Determine the [X, Y] coordinate at the center of the cell enclosing the given text.  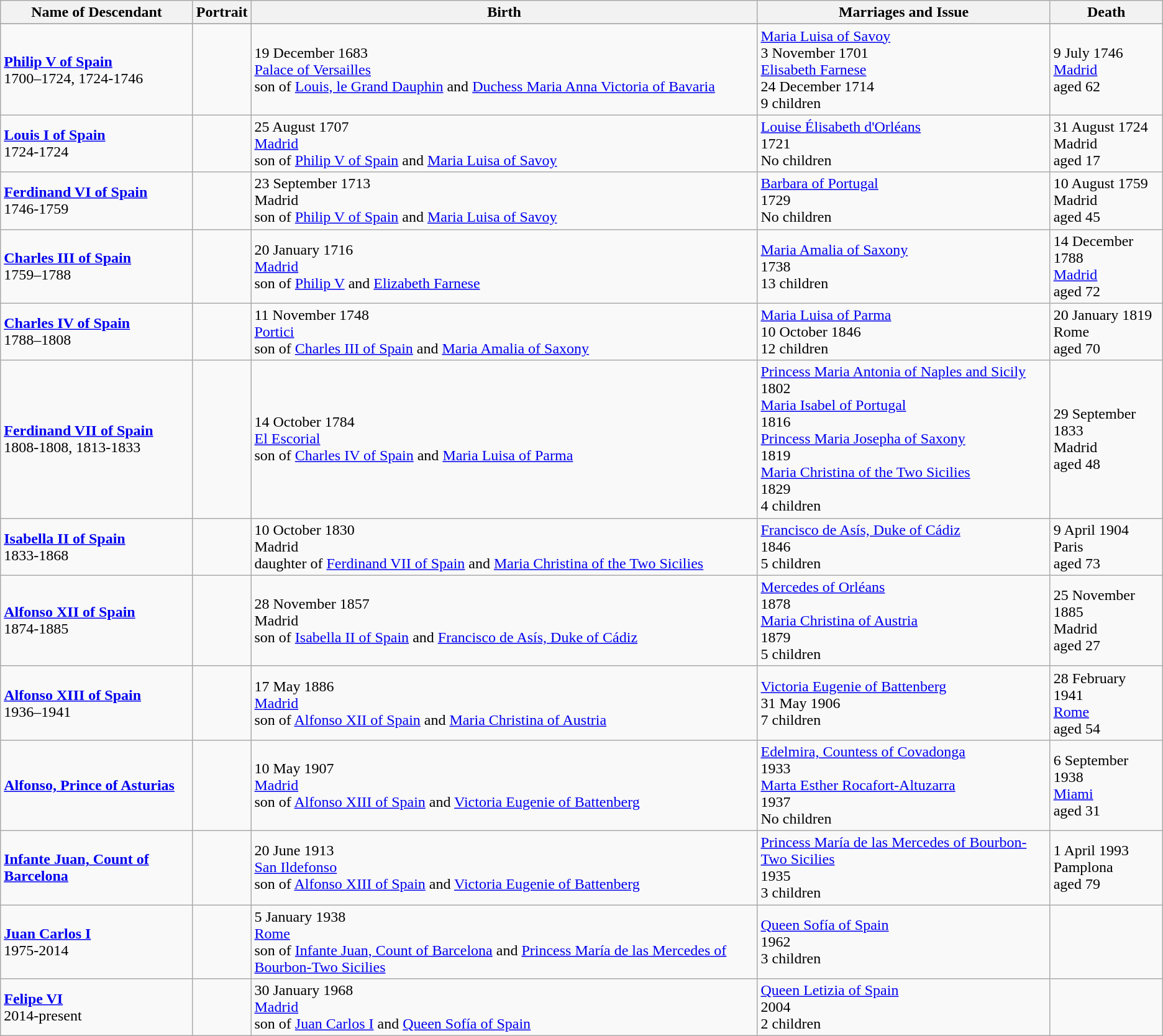
Felipe VI2014-present [97, 1007]
Charles III of Spain1759–1788 [97, 266]
11 November 1748Porticison of Charles III of Spain and Maria Amalia of Saxony [504, 332]
20 January 1716Madridson of Philip V and Elizabeth Farnese [504, 266]
20 January 1819Romeaged 70 [1106, 332]
23 September 1713Madridson of Philip V of Spain and Maria Luisa of Savoy [504, 201]
Philip V of Spain1700–1724, 1724-1746 [97, 70]
Charles IV of Spain1788–1808 [97, 332]
30 January 1968Madrid son of Juan Carlos I and Queen Sofía of Spain [504, 1007]
5 January 1938Rome son of Infante Juan, Count of Barcelona and Princess María de las Mercedes of Bourbon-Two Sicilies [504, 942]
Ferdinand VI of Spain1746-1759 [97, 201]
Queen Sofía of Spain19623 children [903, 942]
Name of Descendant [97, 12]
6 September 1938Miamiaged 31 [1106, 785]
Alfonso XII of Spain1874-1885 [97, 620]
25 November 1885Madridaged 27 [1106, 620]
10 August 1759Madridaged 45 [1106, 201]
Edelmira, Countess of Covadonga1933Marta Esther Rocafort-Altuzarra1937No children [903, 785]
1 April 1993Pamplonaaged 79 [1106, 867]
Princess María de las Mercedes of Bourbon-Two Sicilies19353 children [903, 867]
19 December 1683Palace of Versaillesson of Louis, le Grand Dauphin and Duchess Maria Anna Victoria of Bavaria [504, 70]
Maria Amalia of Saxony173813 children [903, 266]
20 June 1913San Ildefonso son of Alfonso XIII of Spain and Victoria Eugenie of Battenberg [504, 867]
Juan Carlos I1975-2014 [97, 942]
Birth [504, 12]
Louis I of Spain1724-1724 [97, 143]
Barbara of Portugal1729No children [903, 201]
10 May 1907Madridson of Alfonso XIII of Spain and Victoria Eugenie of Battenberg [504, 785]
Marriages and Issue [903, 12]
Alfonso, Prince of Asturias [97, 785]
Victoria Eugenie of Battenberg31 May 19067 children [903, 703]
28 February 1941Romeaged 54 [1106, 703]
Isabella II of Spain1833-1868 [97, 547]
Louise Élisabeth d'Orléans1721No children [903, 143]
31 August 1724Madridaged 17 [1106, 143]
Mercedes of Orléans1878Maria Christina of Austria18795 children [903, 620]
14 December 1788Madridaged 72 [1106, 266]
Maria Luisa of Parma10 October 184612 children [903, 332]
Infante Juan, Count of Barcelona [97, 867]
9 July 1746Madridaged 62 [1106, 70]
Portrait [222, 12]
14 October 1784El Escorialson of Charles IV of Spain and Maria Luisa of Parma [504, 439]
25 August 1707Madridson of Philip V of Spain and Maria Luisa of Savoy [504, 143]
29 September 1833Madridaged 48 [1106, 439]
Maria Luisa of Savoy3 November 1701Elisabeth Farnese24 December 17149 children [903, 70]
Ferdinand VII of Spain1808-1808, 1813-1833 [97, 439]
17 May 1886Madridson of Alfonso XII of Spain and Maria Christina of Austria [504, 703]
28 November 1857Madridson of Isabella II of Spain and Francisco de Asís, Duke of Cádiz [504, 620]
9 April 1904Parisaged 73 [1106, 547]
10 October 1830Madriddaughter of Ferdinand VII of Spain and Maria Christina of the Two Sicilies [504, 547]
Death [1106, 12]
Queen Letizia of Spain20042 children [903, 1007]
Francisco de Asís, Duke of Cádiz18465 children [903, 547]
Alfonso XIII of Spain1936–1941 [97, 703]
